For the text-containing cell, return its midpoint in [X, Y] coordinate format. 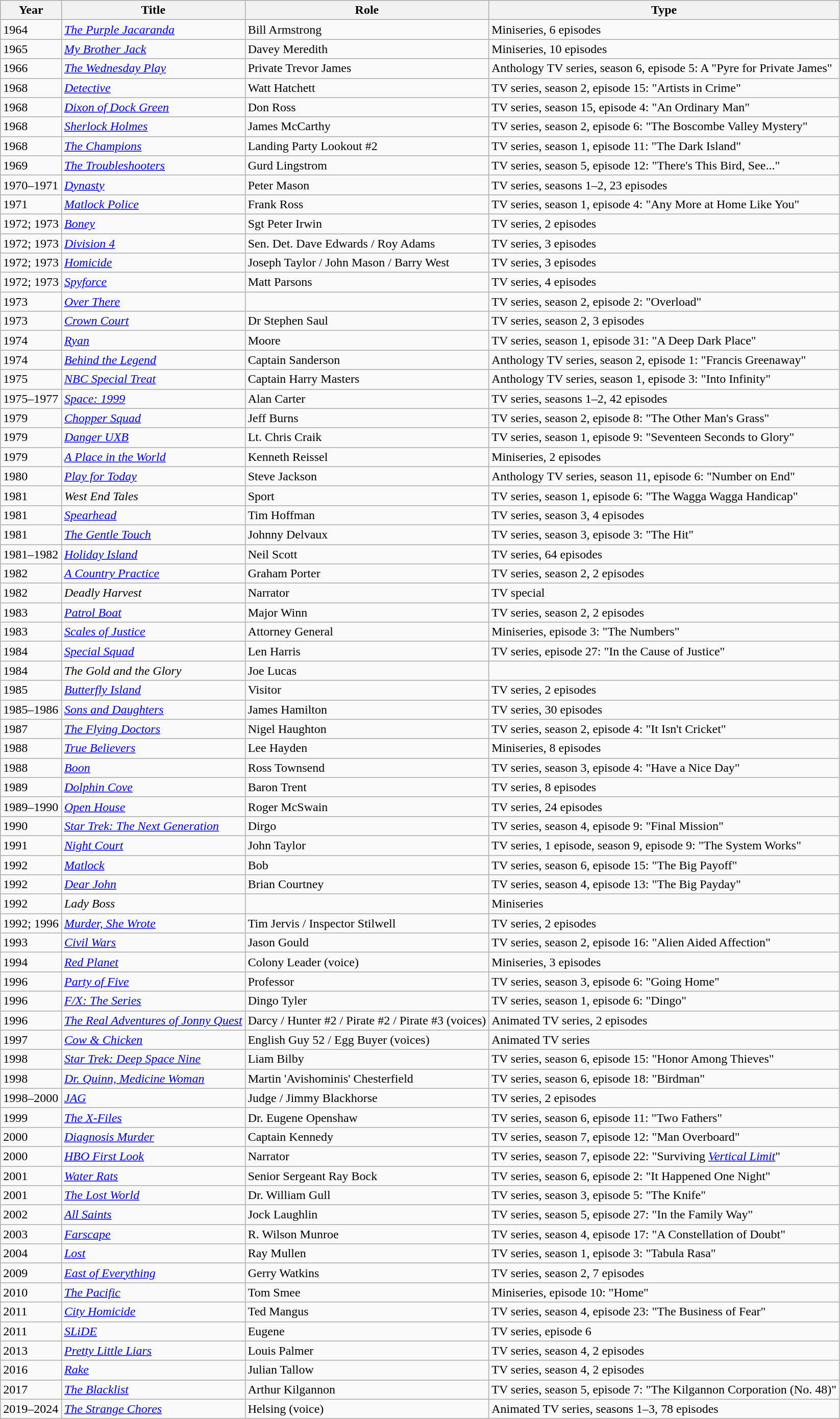
Peter Mason [367, 185]
Civil Wars [153, 943]
The Pacific [153, 1292]
Anthology TV series, season 6, episode 5: A "Pyre for Private James" [664, 68]
The Gold and the Glory [153, 671]
Danger UXB [153, 437]
Farscape [153, 1234]
R. Wilson Munroe [367, 1234]
Boney [153, 224]
1993 [31, 943]
1981–1982 [31, 554]
TV series, season 2, episode 2: "Overload" [664, 302]
My Brother Jack [153, 49]
Lt. Chris Craik [367, 437]
NBC Special Treat [153, 379]
1991 [31, 845]
Space: 1999 [153, 399]
Sport [367, 496]
TV series, season 5, episode 7: "The Kilgannon Corporation (No. 48)" [664, 1389]
2004 [31, 1254]
1999 [31, 1117]
Ross Townsend [367, 768]
Professor [367, 982]
Miniseries, 6 episodes [664, 30]
Cow & Chicken [153, 1040]
1992; 1996 [31, 923]
Joseph Taylor / John Mason / Barry West [367, 263]
Captain Kennedy [367, 1137]
Landing Party Lookout #2 [367, 146]
Darcy / Hunter #2 / Pirate #2 / Pirate #3 (voices) [367, 1020]
Star Trek: The Next Generation [153, 826]
TV series, season 3, 4 episodes [664, 515]
Scales of Justice [153, 632]
Visitor [367, 690]
Lee Hayden [367, 748]
2017 [31, 1389]
2013 [31, 1351]
James McCarthy [367, 127]
TV series, 1 episode, season 9, episode 9: "The System Works" [664, 845]
Matt Parsons [367, 282]
TV series, 8 episodes [664, 787]
Rake [153, 1370]
TV series, season 4, episode 13: "The Big Payday" [664, 885]
Open House [153, 806]
Tim Jervis / Inspector Stilwell [367, 923]
TV series, season 6, episode 15: "Honor Among Thieves" [664, 1059]
Miniseries, episode 3: "The Numbers" [664, 632]
Special Squad [153, 651]
1971 [31, 204]
Sgt Peter Irwin [367, 224]
TV series, season 1, episode 3: "Tabula Rasa" [664, 1254]
Baron Trent [367, 787]
Captain Harry Masters [367, 379]
Nigel Haughton [367, 729]
Steve Jackson [367, 476]
HBO First Look [153, 1156]
Gerry Watkins [367, 1273]
2016 [31, 1370]
TV series, season 6, episode 18: "Birdman" [664, 1079]
TV series, season 6, episode 2: "It Happened One Night" [664, 1176]
Boon [153, 768]
Party of Five [153, 982]
Animated TV series, seasons 1–3, 78 episodes [664, 1409]
Year [31, 10]
TV series, season 1, episode 9: "Seventeen Seconds to Glory" [664, 437]
Eugene [367, 1331]
Davey Meredith [367, 49]
East of Everything [153, 1273]
TV series, season 1, episode 31: "A Deep Dark Place" [664, 340]
TV series, 4 episodes [664, 282]
Ray Mullen [367, 1254]
Tim Hoffman [367, 515]
Matlock [153, 865]
Major Winn [367, 613]
The Wednesday Play [153, 68]
The Lost World [153, 1195]
Dr Stephen Saul [367, 321]
Anthology TV series, season 11, episode 6: "Number on End" [664, 476]
1994 [31, 962]
Crown Court [153, 321]
1965 [31, 49]
Len Harris [367, 651]
Graham Porter [367, 574]
Patrol Boat [153, 613]
Spearhead [153, 515]
Jock Laughlin [367, 1215]
Frank Ross [367, 204]
TV series, season 3, episode 5: "The Knife" [664, 1195]
Star Trek: Deep Space Nine [153, 1059]
1985–1986 [31, 709]
TV special [664, 593]
Dr. William Gull [367, 1195]
TV series, 30 episodes [664, 709]
TV series, 24 episodes [664, 806]
The Flying Doctors [153, 729]
Deadly Harvest [153, 593]
TV series, season 6, episode 11: "Two Fathers" [664, 1117]
Homicide [153, 263]
Roger McSwain [367, 806]
Lost [153, 1254]
Martin 'Avishominis' Chesterfield [367, 1079]
TV series, season 3, episode 4: "Have a Nice Day" [664, 768]
TV series, season 3, episode 3: "The Hit" [664, 534]
Role [367, 10]
Gurd Lingstrom [367, 165]
Joe Lucas [367, 671]
Bill Armstrong [367, 30]
Don Ross [367, 107]
Johnny Delvaux [367, 534]
Butterfly Island [153, 690]
Anthology TV series, season 1, episode 3: "Into Infinity" [664, 379]
Sherlock Holmes [153, 127]
Diagnosis Murder [153, 1137]
Jason Gould [367, 943]
Type [664, 10]
TV series, season 15, episode 4: "An Ordinary Man" [664, 107]
Miniseries, 2 episodes [664, 457]
TV series, season 2, episode 8: "The Other Man's Grass" [664, 418]
James Hamilton [367, 709]
The Strange Chores [153, 1409]
John Taylor [367, 845]
A Country Practice [153, 574]
Anthology TV series, season 2, episode 1: "Francis Greenaway" [664, 360]
TV series, season 1, episode 4: "Any More at Home Like You" [664, 204]
Dr. Quinn, Medicine Woman [153, 1079]
SLiDE [153, 1331]
Dolphin Cove [153, 787]
1985 [31, 690]
TV series, 64 episodes [664, 554]
1970–1971 [31, 185]
Miniseries, 3 episodes [664, 962]
2010 [31, 1292]
TV series, season 1, episode 11: "The Dark Island" [664, 146]
TV series, season 2, 3 episodes [664, 321]
Water Rats [153, 1176]
Sons and Daughters [153, 709]
Holiday Island [153, 554]
Sen. Det. Dave Edwards / Roy Adams [367, 243]
TV series, season 2, episode 6: "The Boscombe Valley Mystery" [664, 127]
TV series, season 6, episode 15: "The Big Payoff" [664, 865]
The Real Adventures of Jonny Quest [153, 1020]
2002 [31, 1215]
Behind the Legend [153, 360]
Spyforce [153, 282]
2009 [31, 1273]
TV series, season 7, episode 12: "Man Overboard" [664, 1137]
TV series, seasons 1–2, 23 episodes [664, 185]
Dingo Tyler [367, 1001]
The Gentle Touch [153, 534]
TV series, season 7, episode 22: "Surviving Vertical Limit" [664, 1156]
1980 [31, 476]
A Place in the World [153, 457]
True Believers [153, 748]
1997 [31, 1040]
Jeff Burns [367, 418]
1998–2000 [31, 1098]
1966 [31, 68]
1964 [31, 30]
Kenneth Reissel [367, 457]
TV series, season 3, episode 6: "Going Home" [664, 982]
Dear John [153, 885]
Alan Carter [367, 399]
Division 4 [153, 243]
Watt Hatchett [367, 88]
2019–2024 [31, 1409]
Dixon of Dock Green [153, 107]
Pretty Little Liars [153, 1351]
Private Trevor James [367, 68]
West End Tales [153, 496]
Tom Smee [367, 1292]
City Homicide [153, 1312]
TV series, episode 27: "In the Cause of Justice" [664, 651]
The Troubleshooters [153, 165]
Play for Today [153, 476]
1975–1977 [31, 399]
Night Court [153, 845]
Animated TV series, 2 episodes [664, 1020]
Dr. Eugene Openshaw [367, 1117]
TV series, season 2, episode 15: "Artists in Crime" [664, 88]
TV series, season 2, episode 4: "It Isn't Cricket" [664, 729]
Red Planet [153, 962]
Senior Sergeant Ray Bock [367, 1176]
1989–1990 [31, 806]
Arthur Kilgannon [367, 1389]
1969 [31, 165]
The Purple Jacaranda [153, 30]
JAG [153, 1098]
F/X: The Series [153, 1001]
Brian Courtney [367, 885]
2003 [31, 1234]
Animated TV series [664, 1040]
Bob [367, 865]
Ryan [153, 340]
Helsing (voice) [367, 1409]
Miniseries, 8 episodes [664, 748]
TV series, season 5, episode 12: "There's This Bird, See..." [664, 165]
TV series, season 1, episode 6: "The Wagga Wagga Handicap" [664, 496]
Chopper Squad [153, 418]
Miniseries, episode 10: "Home" [664, 1292]
TV series, season 1, episode 6: "Dingo" [664, 1001]
TV series, season 4, episode 17: "A Constellation of Doubt" [664, 1234]
TV series, seasons 1–2, 42 episodes [664, 399]
1975 [31, 379]
Detective [153, 88]
Miniseries, 10 episodes [664, 49]
1990 [31, 826]
Louis Palmer [367, 1351]
Over There [153, 302]
Ted Mangus [367, 1312]
Captain Sanderson [367, 360]
Dynasty [153, 185]
TV series, season 2, 7 episodes [664, 1273]
Miniseries [664, 904]
TV series, season 4, episode 23: "The Business of Fear" [664, 1312]
All Saints [153, 1215]
Moore [367, 340]
Liam Bilby [367, 1059]
The Blacklist [153, 1389]
Julian Tallow [367, 1370]
Colony Leader (voice) [367, 962]
Murder, She Wrote [153, 923]
1987 [31, 729]
TV series, season 4, episode 9: "Final Mission" [664, 826]
English Guy 52 / Egg Buyer (voices) [367, 1040]
Judge / Jimmy Blackhorse [367, 1098]
TV series, episode 6 [664, 1331]
Neil Scott [367, 554]
The Champions [153, 146]
Title [153, 10]
TV series, season 5, episode 27: "In the Family Way" [664, 1215]
Lady Boss [153, 904]
Matlock Police [153, 204]
Attorney General [367, 632]
TV series, season 2, episode 16: "Alien Aided Affection" [664, 943]
Dirgo [367, 826]
The X-Files [153, 1117]
1989 [31, 787]
